Return (x, y) of the center of cell containing provided text 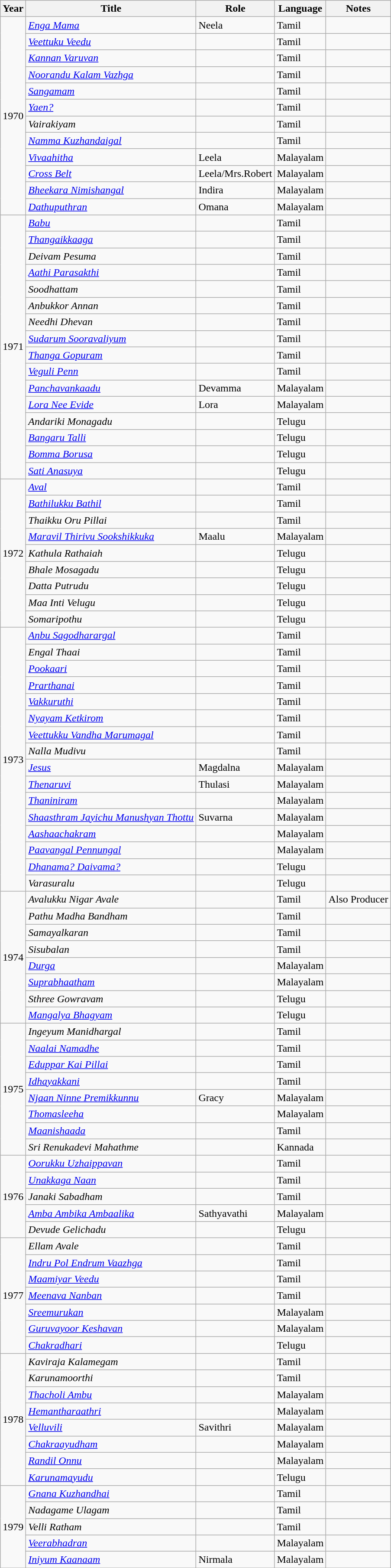
1970 (13, 116)
Maalu (236, 537)
Thanga Gopuram (111, 355)
Velluvili (111, 1428)
Nadagame Ulagam (111, 1510)
Indru Pol Endrum Vaazhga (111, 1263)
Bheekara Nimishangal (111, 190)
Role (236, 9)
Samayalkaran (111, 932)
Title (111, 9)
Nalla Mudivu (111, 751)
Year (13, 9)
Andariki Monagadu (111, 421)
Mangalya Bhagyam (111, 1015)
Veerabhadran (111, 1543)
Jesus (111, 768)
Randil Onnu (111, 1460)
Engal Thaai (111, 652)
Also Producer (359, 900)
Noorandu Kalam Vazhga (111, 75)
Sisubalan (111, 949)
1979 (13, 1526)
Varasuralu (111, 883)
Karunamoorthi (111, 1378)
Thacholi Ambu (111, 1395)
Thenaruvi (111, 784)
Cross Belt (111, 173)
Nyayam Ketkirom (111, 718)
Devude Gelichadu (111, 1229)
1976 (13, 1196)
Dhanama? Daivama? (111, 867)
Deivam Pesuma (111, 256)
Vairakiyam (111, 124)
1971 (13, 347)
Veettuku Veedu (111, 42)
Vivaahitha (111, 157)
Soodhattam (111, 289)
Prarthanai (111, 685)
Eduppar Kai Pillai (111, 1065)
Bathilukku Bathil (111, 504)
Veettukku Vandha Marumagal (111, 735)
Janaki Sabadham (111, 1196)
1978 (13, 1419)
Pookaari (111, 668)
1972 (13, 553)
Thangaikkaaga (111, 240)
Guruvayoor Keshavan (111, 1329)
Kaviraja Kalamegam (111, 1362)
Unakkaga Naan (111, 1180)
Velli Ratham (111, 1526)
Anbu Sagodharargal (111, 636)
Suvarna (236, 817)
Sri Renukadevi Mahathme (111, 1147)
Notes (359, 9)
Magdalna (236, 768)
Neela (236, 25)
Thaikku Oru Pillai (111, 520)
Aashaachakram (111, 834)
Lora Nee Evide (111, 404)
Paavangal Pennungal (111, 850)
Anbukkor Annan (111, 306)
Savithri (236, 1428)
Needhi Dhevan (111, 322)
Dathuputhran (111, 207)
1975 (13, 1089)
Karunamayudu (111, 1477)
Maa Inti Velugu (111, 603)
Babu (111, 223)
Aval (111, 487)
Yaen? (111, 108)
Naalai Namadhe (111, 1048)
Oorukku Uzhaippavan (111, 1164)
Maanishaada (111, 1131)
Shaasthram Jayichu Manushyan Thottu (111, 817)
Ingeyum Manidhargal (111, 1032)
Panchavankaadu (111, 388)
Omana (236, 207)
Sangamam (111, 91)
Ellam Avale (111, 1246)
Hemantharaathri (111, 1411)
Gnana Kuzhandhai (111, 1493)
Njaan Ninne Premikkunnu (111, 1098)
Thaniniram (111, 801)
Thomasleeha (111, 1114)
Enga Mama (111, 25)
Aathi Parasakthi (111, 273)
Indira (236, 190)
Bangaru Talli (111, 437)
Sudarum Sooravaliyum (111, 339)
Kathula Rathaiah (111, 553)
Sreemurukan (111, 1312)
Avalukku Nigar Avale (111, 900)
Language (301, 9)
Bomma Borusa (111, 454)
Chakradhari (111, 1345)
Kannan Varuvan (111, 58)
Suprabhaatham (111, 982)
Lora (236, 404)
Pathu Madha Bandham (111, 916)
Maamiyar Veedu (111, 1279)
Sati Anasuya (111, 470)
Nirmala (236, 1560)
Veguli Penn (111, 372)
Maravil Thirivu Sookshikkuka (111, 537)
Amba Ambika Ambaalika (111, 1213)
Sathyavathi (236, 1213)
Somaripothu (111, 619)
Devamma (236, 388)
Sthree Gowravam (111, 998)
Gracy (236, 1098)
Chakraayudham (111, 1444)
1973 (13, 760)
Iniyum Kaanaam (111, 1560)
Datta Putrudu (111, 586)
Vakkuruthi (111, 701)
Kannada (301, 1147)
Idhayakkani (111, 1081)
Leela/Mrs.Robert (236, 173)
1974 (13, 957)
Bhale Mosagadu (111, 570)
Thulasi (236, 784)
Durga (111, 965)
Leela (236, 157)
Namma Kuzhandaigal (111, 140)
1977 (13, 1295)
Meenava Nanban (111, 1296)
